Return the (X, Y) coordinate for the center point of the cell that contains the specified text.  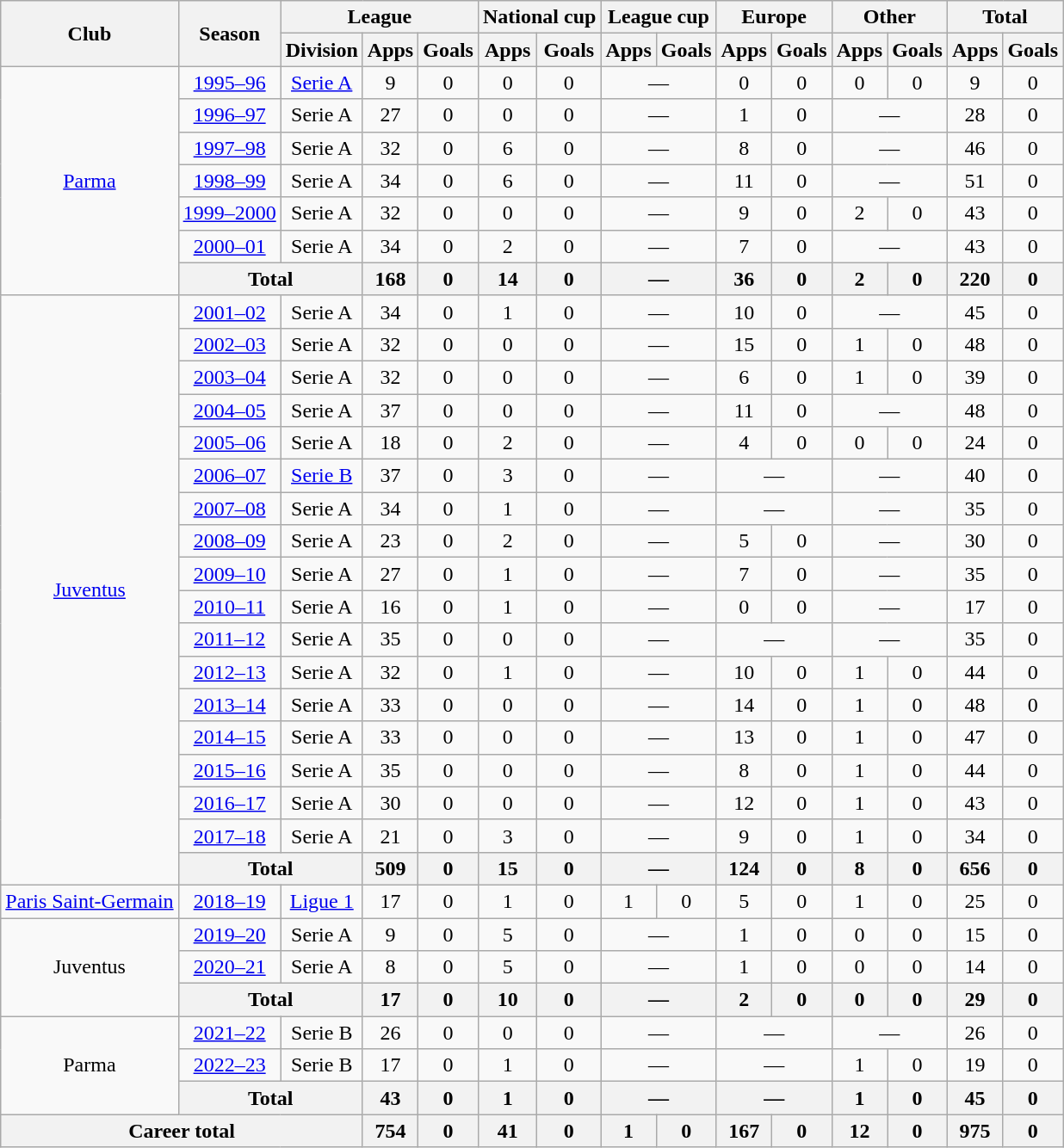
1997–98 (229, 148)
Career total (182, 1131)
2000–01 (229, 246)
124 (744, 868)
509 (390, 868)
167 (744, 1131)
46 (974, 148)
2021–22 (229, 1033)
2008–09 (229, 541)
2010–11 (229, 607)
2004–05 (229, 410)
League (379, 17)
2003–04 (229, 377)
23 (390, 541)
2007–08 (229, 509)
2017–18 (229, 836)
754 (390, 1131)
656 (974, 868)
2016–17 (229, 803)
39 (974, 377)
Division (322, 50)
47 (974, 738)
975 (974, 1131)
13 (744, 738)
Season (229, 34)
2005–06 (229, 443)
2022–23 (229, 1065)
19 (974, 1065)
2012–13 (229, 672)
Europe (774, 17)
168 (390, 279)
2006–07 (229, 476)
2019–20 (229, 934)
1999–2000 (229, 213)
1995–96 (229, 83)
41 (507, 1131)
2009–10 (229, 574)
2018–19 (229, 901)
51 (974, 181)
220 (974, 279)
21 (390, 836)
2002–03 (229, 344)
40 (974, 476)
1998–99 (229, 181)
League cup (659, 17)
2001–02 (229, 312)
29 (974, 1000)
2014–15 (229, 738)
2020–21 (229, 967)
24 (974, 443)
4 (744, 443)
Club (90, 34)
2013–14 (229, 705)
18 (390, 443)
Paris Saint-Germain (90, 901)
16 (390, 607)
36 (744, 279)
2015–16 (229, 770)
Ligue 1 (322, 901)
2011–12 (229, 639)
28 (974, 115)
Other (889, 17)
National cup (539, 17)
1996–97 (229, 115)
25 (974, 901)
